Determine the (X, Y) coordinate at the center of the cell enclosing the given text.  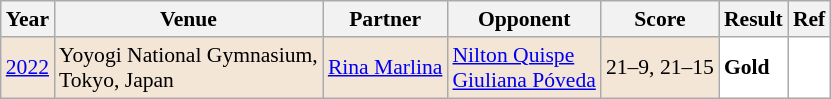
Rina Marlina (386, 68)
Year (28, 19)
Venue (188, 19)
Partner (386, 19)
Score (660, 19)
Nilton Quispe Giuliana Póveda (524, 68)
21–9, 21–15 (660, 68)
2022 (28, 68)
Gold (754, 68)
Opponent (524, 19)
Result (754, 19)
Ref (809, 19)
Yoyogi National Gymnasium,Tokyo, Japan (188, 68)
